Return the (X, Y) coordinate for the center point of the cell that contains the specified text.  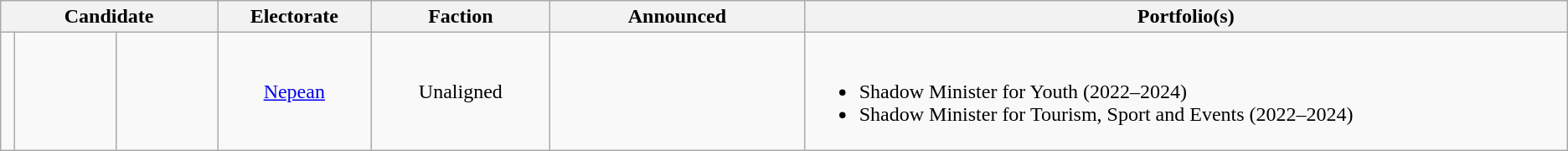
Nepean (295, 91)
Faction (461, 17)
Candidate (109, 17)
Electorate (295, 17)
Shadow Minister for Youth (2022–2024)Shadow Minister for Tourism, Sport and Events (2022–2024) (1186, 91)
Unaligned (461, 91)
Portfolio(s) (1186, 17)
Announced (678, 17)
